Search for the cell housing the specified text and yield its (X, Y) center coordinate. 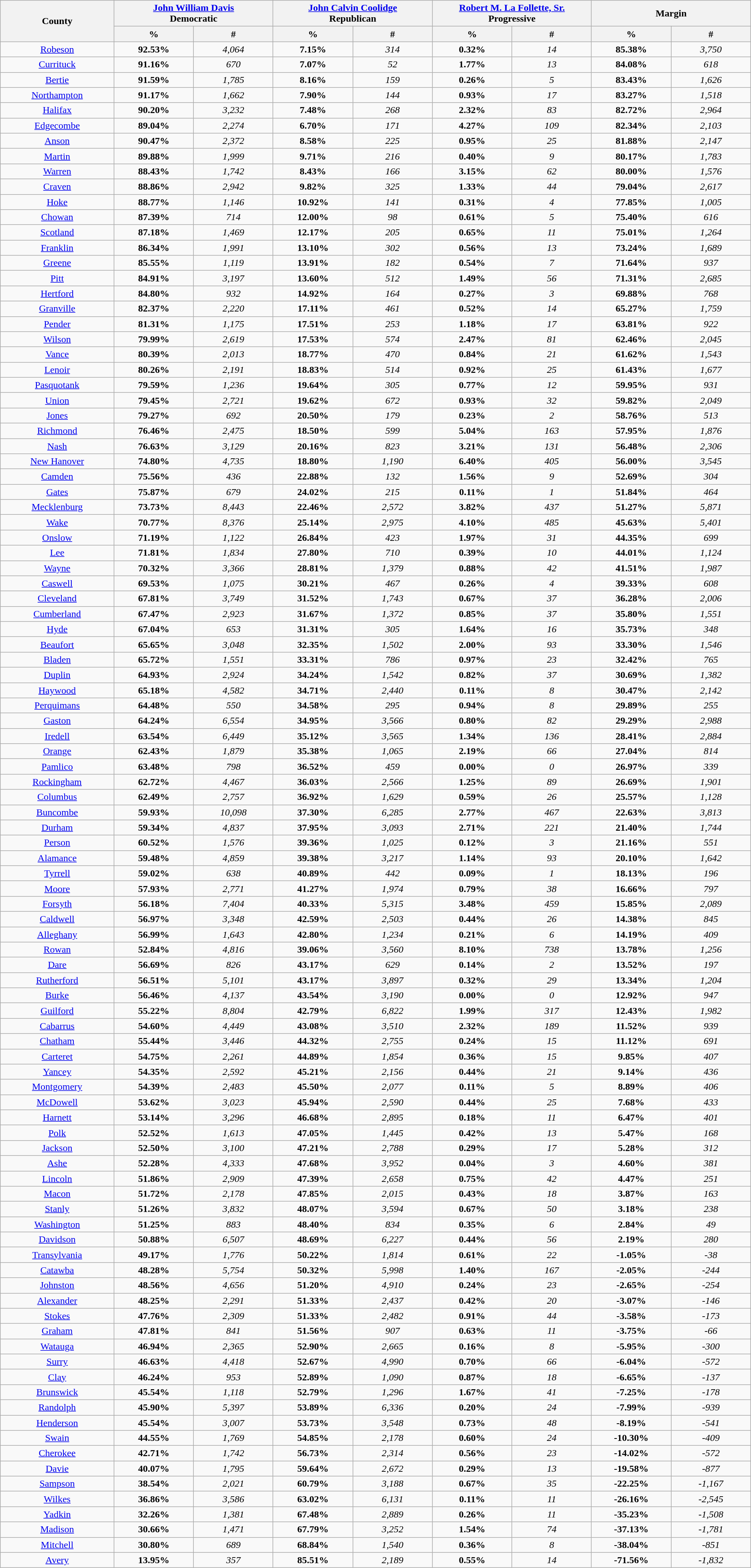
1,204 (711, 980)
3,749 (233, 599)
54.85% (313, 1438)
Perquimans (57, 706)
Granville (57, 309)
41 (552, 1392)
4,418 (233, 1362)
54.39% (154, 1087)
50.32% (313, 1270)
89 (552, 782)
51.86% (154, 1178)
47.85% (313, 1194)
44.32% (313, 1041)
48.40% (313, 1224)
73.24% (631, 248)
-19.58% (631, 1469)
64.93% (154, 675)
62.49% (154, 797)
4,064 (233, 49)
3.21% (472, 446)
1,743 (392, 599)
464 (711, 492)
Craven (57, 186)
1,759 (711, 309)
48 (552, 1423)
Caswell (57, 583)
1,065 (392, 751)
3,048 (233, 644)
18.80% (313, 461)
91.17% (154, 95)
53.73% (313, 1423)
91.59% (154, 80)
Vance (57, 354)
40.33% (313, 904)
85.55% (154, 263)
88.86% (154, 186)
2,665 (392, 1346)
2,755 (392, 1041)
1,642 (711, 858)
1,190 (392, 461)
20.50% (313, 415)
56.48% (631, 446)
60.52% (154, 843)
189 (552, 1026)
13.78% (631, 950)
1,769 (233, 1438)
47.81% (154, 1331)
1,744 (711, 827)
Buncombe (57, 812)
2,142 (711, 690)
51.27% (631, 507)
63.02% (313, 1499)
0.59% (472, 797)
71.81% (154, 553)
922 (711, 324)
80.00% (631, 171)
67.79% (313, 1530)
91.16% (154, 65)
738 (552, 950)
37.30% (313, 812)
Stokes (57, 1316)
2,658 (392, 1178)
2,592 (233, 1072)
89.04% (154, 125)
84.80% (154, 293)
7 (552, 263)
1,124 (711, 553)
44.35% (631, 538)
52.67% (313, 1362)
32.35% (313, 644)
1.97% (472, 538)
74 (552, 1530)
1,629 (392, 797)
2,617 (711, 186)
1,783 (711, 156)
405 (552, 461)
56.00% (631, 461)
50.88% (154, 1240)
Bladen (57, 660)
Lenoir (57, 370)
35 (552, 1484)
514 (392, 370)
-1.05% (631, 1255)
3,007 (233, 1423)
57.93% (154, 888)
2,483 (233, 1087)
55.22% (154, 1011)
5,754 (233, 1270)
798 (233, 767)
39.36% (313, 843)
2,021 (233, 1484)
Transylvania (57, 1255)
1.33% (472, 186)
62 (552, 171)
1,118 (233, 1392)
Wayne (57, 568)
60.79% (313, 1484)
-6.04% (631, 1362)
-146 (711, 1301)
42.71% (154, 1453)
Hyde (57, 629)
-6.65% (631, 1377)
62.43% (154, 751)
2,942 (233, 186)
84.91% (154, 278)
325 (392, 186)
75.87% (154, 492)
45.94% (313, 1102)
0.14% (472, 965)
3,897 (392, 980)
59.93% (154, 812)
67.47% (154, 614)
81 (552, 339)
2,309 (233, 1316)
2,440 (392, 690)
-877 (711, 1469)
1.49% (472, 278)
48.69% (313, 1240)
20.10% (631, 858)
30.80% (154, 1545)
4,859 (233, 858)
4,137 (233, 995)
80.26% (154, 370)
2,089 (711, 904)
13.10% (313, 248)
1,256 (711, 950)
39.38% (313, 858)
1.14% (472, 858)
Alamance (57, 858)
1,543 (711, 354)
4,449 (233, 1026)
Nash (57, 446)
8.10% (472, 950)
0.20% (472, 1407)
1,776 (233, 1255)
61.62% (631, 354)
65.65% (154, 644)
0.94% (472, 706)
3,446 (233, 1041)
348 (711, 629)
1,879 (233, 751)
164 (392, 293)
Randolph (57, 1407)
Union (57, 400)
280 (711, 1240)
786 (392, 660)
10.92% (313, 202)
2,884 (711, 736)
302 (392, 248)
167 (552, 1270)
689 (233, 1545)
Durham (57, 827)
8.43% (313, 171)
71.64% (631, 263)
3,188 (392, 1484)
Swain (57, 1438)
1,090 (392, 1377)
691 (711, 1041)
1,982 (711, 1011)
109 (552, 125)
98 (392, 217)
41.27% (313, 888)
314 (392, 49)
2,895 (392, 1117)
Jackson (57, 1148)
3,100 (233, 1148)
36.28% (631, 599)
1,991 (233, 248)
35.38% (313, 751)
3,296 (233, 1117)
31.67% (313, 614)
85.38% (631, 49)
Rowan (57, 950)
6,822 (392, 1011)
1,264 (711, 233)
8.58% (313, 141)
Halifax (57, 110)
-37.13% (631, 1530)
Rockingham (57, 782)
-1,167 (711, 1484)
5,871 (711, 507)
171 (392, 125)
2,988 (711, 721)
36.86% (154, 1499)
0.82% (472, 675)
35.73% (631, 629)
Yancey (57, 1072)
-1,781 (711, 1530)
714 (233, 217)
166 (392, 171)
18.77% (313, 354)
251 (711, 1178)
-300 (711, 1346)
653 (233, 629)
947 (711, 995)
Bertie (57, 80)
Johnston (57, 1285)
1,379 (392, 568)
3,023 (233, 1102)
25.14% (313, 522)
46.68% (313, 1117)
4.60% (631, 1163)
47.68% (313, 1163)
79.99% (154, 339)
2,077 (392, 1087)
2,757 (233, 797)
295 (392, 706)
30.21% (313, 583)
3,510 (392, 1026)
4.47% (631, 1178)
2,191 (233, 370)
79.04% (631, 186)
6,554 (233, 721)
64.24% (154, 721)
845 (711, 919)
67.48% (313, 1514)
1,999 (233, 156)
Surry (57, 1362)
82.34% (631, 125)
-2.65% (631, 1285)
3,129 (233, 446)
52.52% (154, 1133)
3,252 (392, 1530)
Lee (57, 553)
1,075 (233, 583)
13.95% (154, 1560)
1,119 (233, 263)
47.05% (313, 1133)
3.18% (631, 1209)
57.95% (631, 431)
3,217 (392, 858)
55.44% (154, 1041)
1,546 (711, 644)
-2.05% (631, 1270)
22.63% (631, 812)
2,372 (233, 141)
765 (711, 660)
19.62% (313, 400)
5,101 (233, 980)
Polk (57, 1133)
69.88% (631, 293)
-2,545 (711, 1499)
42.80% (313, 935)
Northampton (57, 95)
574 (392, 339)
168 (711, 1133)
513 (711, 415)
79.45% (154, 400)
52.79% (313, 1392)
17.11% (313, 309)
1,901 (711, 782)
Guilford (57, 1011)
Yadkin (57, 1514)
53.89% (313, 1407)
56.18% (154, 904)
26.84% (313, 538)
Harnett (57, 1117)
52.90% (313, 1346)
Jones (57, 415)
0.16% (472, 1346)
4,333 (233, 1163)
0.85% (472, 614)
37.95% (313, 827)
3,232 (233, 110)
3,565 (392, 736)
19.64% (313, 385)
Clay (57, 1377)
51.20% (313, 1285)
2,975 (392, 522)
2,566 (392, 782)
14.38% (631, 919)
2,147 (711, 141)
4,582 (233, 690)
401 (711, 1117)
7.07% (313, 65)
65.18% (154, 690)
1,005 (711, 202)
2,015 (392, 1194)
1,814 (392, 1255)
Tyrrell (57, 873)
7.48% (313, 110)
0.77% (472, 385)
823 (392, 446)
0.75% (472, 1178)
16 (552, 629)
54.75% (154, 1056)
62.72% (154, 782)
Greene (57, 263)
1,677 (711, 370)
2,189 (392, 1560)
26.69% (631, 782)
12.00% (313, 217)
0.70% (472, 1362)
9.85% (631, 1056)
Franklin (57, 248)
Madison (57, 1530)
42.79% (313, 1011)
7.15% (313, 49)
51.84% (631, 492)
81.31% (154, 324)
1,471 (233, 1530)
461 (392, 309)
616 (711, 217)
33.30% (631, 644)
56.69% (154, 965)
6,285 (392, 812)
52.89% (313, 1377)
21.16% (631, 843)
61.43% (631, 370)
1.34% (472, 736)
238 (711, 1209)
0.39% (472, 553)
1,146 (233, 202)
953 (233, 1377)
3,952 (392, 1163)
0.40% (472, 156)
29 (552, 980)
1,128 (711, 797)
New Hanover (57, 461)
65.27% (631, 309)
75.56% (154, 477)
70.77% (154, 522)
-22.25% (631, 1484)
56.99% (154, 935)
196 (711, 873)
1,236 (233, 385)
551 (711, 843)
65.72% (154, 660)
159 (392, 80)
9.71% (313, 156)
18.13% (631, 873)
4,735 (233, 461)
1,518 (711, 95)
Watauga (57, 1346)
Chowan (57, 217)
Wake (57, 522)
834 (392, 1224)
88.77% (154, 202)
Cleveland (57, 599)
0.31% (472, 202)
132 (392, 477)
0.55% (472, 1560)
Ashe (57, 1163)
670 (233, 65)
6,131 (392, 1499)
Chatham (57, 1041)
1,445 (392, 1133)
2.71% (472, 827)
-35.23% (631, 1514)
59.34% (154, 827)
47.76% (154, 1316)
Camden (57, 477)
32.42% (631, 660)
-26.16% (631, 1499)
2,619 (233, 339)
0.79% (472, 888)
80.39% (154, 354)
136 (552, 736)
88.43% (154, 171)
18.83% (313, 370)
7.68% (631, 1102)
45.21% (313, 1072)
1,372 (392, 614)
1.77% (472, 65)
-38 (711, 1255)
Avery (57, 1560)
3.15% (472, 171)
1,175 (233, 324)
2,964 (711, 110)
48.25% (154, 1301)
87.18% (154, 233)
8,804 (233, 1011)
44.01% (631, 553)
71.19% (154, 538)
2.00% (472, 644)
Mecklenburg (57, 507)
931 (711, 385)
0.95% (472, 141)
45.63% (631, 522)
Forsyth (57, 904)
Caldwell (57, 919)
1.40% (472, 1270)
Martin (57, 156)
-66 (711, 1331)
62.46% (631, 339)
197 (711, 965)
381 (711, 1163)
Dare (57, 965)
2,924 (233, 675)
46.24% (154, 1377)
2,365 (233, 1346)
3,586 (233, 1499)
43.08% (313, 1026)
53.62% (154, 1102)
1,689 (711, 248)
0.91% (472, 1316)
Moore (57, 888)
63.54% (154, 736)
50.22% (313, 1255)
6,507 (233, 1240)
24.02% (313, 492)
86.34% (154, 248)
710 (392, 553)
12.92% (631, 995)
18.50% (313, 431)
County (57, 21)
304 (711, 477)
Brunswick (57, 1392)
59.95% (631, 385)
1,382 (711, 675)
2,721 (233, 400)
25.57% (631, 797)
52.84% (154, 950)
5.04% (472, 431)
34.58% (313, 706)
-8.19% (631, 1423)
43.54% (313, 995)
11.12% (631, 1041)
3,813 (711, 812)
5.47% (631, 1133)
Richmond (57, 431)
0.43% (472, 1194)
56.46% (154, 995)
49.17% (154, 1255)
Anson (57, 141)
406 (711, 1087)
-173 (711, 1316)
317 (552, 1011)
34.95% (313, 721)
1,626 (711, 80)
76.63% (154, 446)
-3.07% (631, 1301)
58.76% (631, 415)
Hoke (57, 202)
3,832 (233, 1209)
6,336 (392, 1407)
1.18% (472, 324)
-3.75% (631, 1331)
2,503 (392, 919)
46.94% (154, 1346)
35.80% (631, 614)
Warren (57, 171)
Graham (57, 1331)
9.14% (631, 1072)
14.19% (631, 935)
90.47% (154, 141)
48.07% (313, 1209)
4.27% (472, 125)
Carteret (57, 1056)
2,314 (392, 1453)
52.28% (154, 1163)
1,613 (233, 1133)
2.84% (631, 1224)
-38.04% (631, 1545)
Wilson (57, 339)
59.02% (154, 873)
268 (392, 110)
0.18% (472, 1117)
4,656 (233, 1285)
Rutherford (57, 980)
54.60% (154, 1026)
79.59% (154, 385)
56.51% (154, 980)
80.17% (631, 156)
3,548 (392, 1423)
Wilkes (57, 1499)
70.32% (154, 568)
0.27% (472, 293)
6.40% (472, 461)
36.03% (313, 782)
51.56% (313, 1331)
31.52% (313, 599)
5,998 (392, 1270)
1,974 (392, 888)
0.65% (472, 233)
-541 (711, 1423)
52.50% (154, 1148)
0.88% (472, 568)
1.64% (472, 629)
Gates (57, 492)
0.54% (472, 263)
47.21% (313, 1148)
73.73% (154, 507)
90.20% (154, 110)
41.51% (631, 568)
McDowell (57, 1102)
216 (392, 156)
8.16% (313, 80)
8.89% (631, 1087)
2,156 (392, 1072)
Alexander (57, 1301)
28.81% (313, 568)
22 (552, 1255)
Onslow (57, 538)
841 (233, 1331)
45.50% (313, 1087)
30.66% (154, 1530)
1,662 (233, 95)
56.73% (313, 1453)
67.81% (154, 599)
36.92% (313, 797)
2,220 (233, 309)
2,006 (711, 599)
89.88% (154, 156)
423 (392, 538)
51.72% (154, 1194)
433 (711, 1102)
2,672 (392, 1469)
1,795 (233, 1469)
50 (552, 1209)
Duplin (57, 675)
Robeson (57, 49)
48.28% (154, 1270)
38 (552, 888)
84.08% (631, 65)
7.90% (313, 95)
39.06% (313, 950)
0.92% (472, 370)
1.56% (472, 477)
2,049 (711, 400)
27.04% (631, 751)
83 (552, 110)
5,315 (392, 904)
87.39% (154, 217)
6,449 (233, 736)
77.85% (631, 202)
49 (711, 1224)
4,467 (233, 782)
Stanly (57, 1209)
82 (552, 721)
-939 (711, 1407)
1,381 (233, 1514)
8,443 (233, 507)
63.48% (154, 767)
92.53% (154, 49)
29.89% (631, 706)
407 (711, 1056)
437 (552, 507)
59.48% (154, 858)
679 (233, 492)
2,437 (392, 1301)
932 (233, 293)
4,837 (233, 827)
797 (711, 888)
Beaufort (57, 644)
1.54% (472, 1530)
0.04% (472, 1163)
-409 (711, 1438)
Robert M. La Follette, Sr.Progressive (512, 14)
Mitchell (57, 1545)
939 (711, 1026)
46.63% (154, 1362)
26.97% (631, 767)
-254 (711, 1285)
30.47% (631, 690)
409 (711, 935)
75.40% (631, 217)
0.12% (472, 843)
2,788 (392, 1148)
40.89% (313, 873)
85.51% (313, 1560)
339 (711, 767)
2,889 (392, 1514)
-1,508 (711, 1514)
141 (392, 202)
10 (552, 553)
-7.99% (631, 1407)
2,685 (711, 278)
54.35% (154, 1072)
45.90% (154, 1407)
64.48% (154, 706)
1.67% (472, 1392)
Pasquotank (57, 385)
Sampson (57, 1484)
1,876 (711, 431)
Scotland (57, 233)
7,404 (233, 904)
1,785 (233, 80)
485 (552, 522)
59.82% (631, 400)
21.40% (631, 827)
74.80% (154, 461)
0.52% (472, 309)
1,540 (392, 1545)
13.91% (313, 263)
0.87% (472, 1377)
Haywood (57, 690)
3,594 (392, 1209)
27.80% (313, 553)
Cabarrus (57, 1026)
2,909 (233, 1178)
5,397 (233, 1407)
1,643 (233, 935)
442 (392, 873)
2,475 (233, 431)
0.35% (472, 1224)
Person (57, 843)
13.52% (631, 965)
221 (552, 827)
768 (711, 293)
2,306 (711, 446)
13.34% (631, 980)
75.01% (631, 233)
John Calvin CoolidgeRepublican (353, 14)
Montgomery (57, 1087)
1,469 (233, 233)
81.88% (631, 141)
2,482 (392, 1316)
56.97% (154, 919)
3,348 (233, 919)
3,750 (711, 49)
12.43% (631, 1011)
32 (552, 400)
0.80% (472, 721)
2,274 (233, 125)
1.25% (472, 782)
255 (711, 706)
2.47% (472, 339)
6.47% (631, 1117)
Gaston (57, 721)
608 (711, 583)
312 (711, 1148)
-851 (711, 1545)
3,566 (392, 721)
13.60% (313, 278)
2,261 (233, 1056)
Davidson (57, 1240)
39.33% (631, 583)
470 (392, 354)
2,013 (233, 354)
83.27% (631, 95)
83.43% (631, 80)
63.81% (631, 324)
44.89% (313, 1056)
1,502 (392, 644)
82.72% (631, 110)
4,990 (392, 1362)
Washington (57, 1224)
42.59% (313, 919)
30.69% (631, 675)
20.16% (313, 446)
2,572 (392, 507)
48.56% (154, 1285)
Cumberland (57, 614)
15.85% (631, 904)
16.66% (631, 888)
692 (233, 415)
1.99% (472, 1011)
0.60% (472, 1438)
Edgecombe (57, 125)
2.77% (472, 812)
33.31% (313, 660)
550 (233, 706)
-137 (711, 1377)
32.26% (154, 1514)
0.21% (472, 935)
Columbus (57, 797)
9.82% (313, 186)
0.97% (472, 660)
1,542 (392, 675)
82.37% (154, 309)
12 (552, 385)
67.04% (154, 629)
3,197 (233, 278)
-7.25% (631, 1392)
Margin (671, 14)
3,190 (392, 995)
2,590 (392, 1102)
826 (233, 965)
Orange (57, 751)
599 (392, 431)
79.27% (154, 415)
52.69% (631, 477)
512 (392, 278)
907 (392, 1331)
0.23% (472, 415)
1,987 (711, 568)
Iredell (57, 736)
31 (552, 538)
1,122 (233, 538)
-5.95% (631, 1346)
6,227 (392, 1240)
2,291 (233, 1301)
-244 (711, 1270)
51.25% (154, 1224)
14.92% (313, 293)
179 (392, 415)
20 (552, 1301)
Macon (57, 1194)
-71.56% (631, 1560)
5,401 (711, 522)
Currituck (57, 65)
69.53% (154, 583)
618 (711, 65)
47.39% (313, 1178)
11.52% (631, 1026)
937 (711, 263)
6.70% (313, 125)
2,771 (233, 888)
34.71% (313, 690)
Hertford (57, 293)
53.14% (154, 1117)
225 (392, 141)
-178 (711, 1392)
Pamlico (57, 767)
182 (392, 263)
Pender (57, 324)
0.73% (472, 1423)
38.54% (154, 1484)
638 (233, 873)
144 (392, 95)
2,103 (711, 125)
40.07% (154, 1469)
3,366 (233, 568)
1,025 (392, 843)
0.09% (472, 873)
0.84% (472, 354)
59.64% (313, 1469)
22.88% (313, 477)
1,834 (233, 553)
36.52% (313, 767)
253 (392, 324)
Pitt (57, 278)
Catawba (57, 1270)
68.84% (313, 1545)
17.51% (313, 324)
814 (711, 751)
5.28% (631, 1148)
-14.02% (631, 1453)
357 (233, 1560)
699 (711, 538)
0.63% (472, 1331)
2,923 (233, 614)
629 (392, 965)
17.53% (313, 339)
4.10% (472, 522)
12.17% (313, 233)
51.26% (154, 1209)
205 (392, 233)
1,234 (392, 935)
131 (552, 446)
Alleghany (57, 935)
3.82% (472, 507)
3,545 (711, 461)
71.31% (631, 278)
2,045 (711, 339)
Cherokee (57, 1453)
1,854 (392, 1056)
215 (392, 492)
31.31% (313, 629)
44.55% (154, 1438)
8,376 (233, 522)
-1,832 (711, 1560)
4,910 (392, 1285)
3,093 (392, 827)
34.24% (313, 675)
52 (392, 65)
John William DavisDemocratic (193, 14)
28.41% (631, 736)
35.12% (313, 736)
1,296 (392, 1392)
-3.58% (631, 1316)
3.87% (631, 1194)
672 (392, 400)
22.46% (313, 507)
883 (233, 1224)
Henderson (57, 1423)
3,560 (392, 950)
29.29% (631, 721)
4,816 (233, 950)
Burke (57, 995)
76.46% (154, 431)
10,098 (233, 812)
Lincoln (57, 1178)
3.48% (472, 904)
-10.30% (631, 1438)
Davie (57, 1469)
